For the text-containing cell, return its midpoint in (x, y) coordinate format. 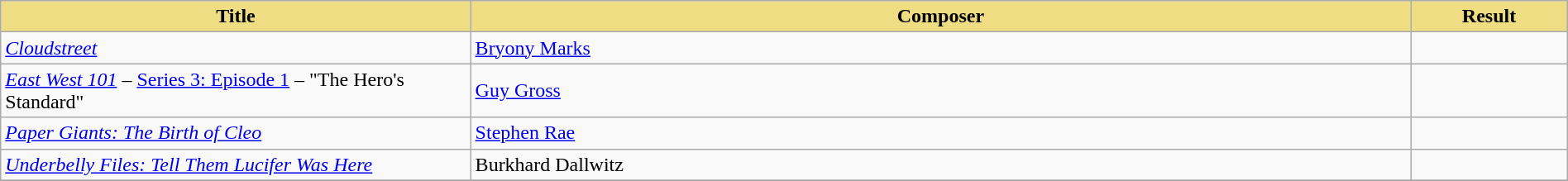
Bryony Marks (941, 48)
Paper Giants: The Birth of Cleo (236, 133)
Result (1489, 17)
Burkhard Dallwitz (941, 164)
Underbelly Files: Tell Them Lucifer Was Here (236, 164)
Composer (941, 17)
Title (236, 17)
Guy Gross (941, 91)
Cloudstreet (236, 48)
East West 101 – Series 3: Episode 1 – "The Hero's Standard" (236, 91)
Stephen Rae (941, 133)
